Detect which cell encompasses the target text, then output its (x, y) center coordinate. 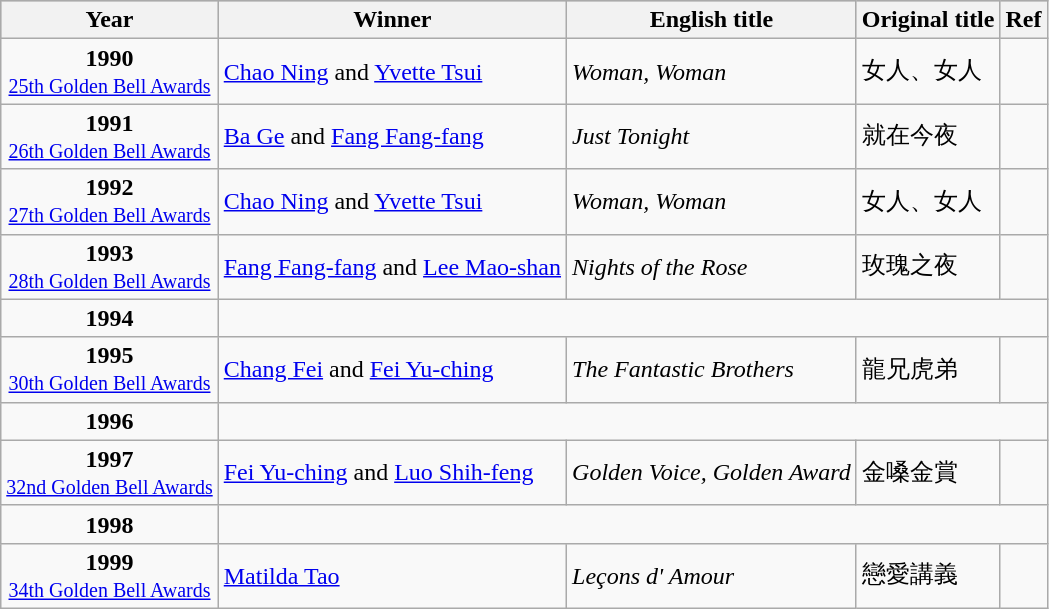
1998 (110, 524)
1999 34th Golden Bell Awards (110, 576)
Just Tonight (712, 136)
Golden Voice, Golden Award (712, 472)
Matilda Tao (392, 576)
就在今夜 (928, 136)
1995 30th Golden Bell Awards (110, 370)
Fang Fang-fang and Lee Mao-shan (392, 266)
玫瑰之夜 (928, 266)
English title (712, 20)
1991 26th Golden Bell Awards (110, 136)
龍兄虎弟 (928, 370)
Fei Yu-ching and Luo Shih-feng (392, 472)
金嗓金賞 (928, 472)
Nights of the Rose (712, 266)
1992 27th Golden Bell Awards (110, 202)
1996 (110, 421)
1993 28th Golden Bell Awards (110, 266)
Year (110, 20)
Original title (928, 20)
1990 25th Golden Bell Awards (110, 72)
Winner (392, 20)
1997 32nd Golden Bell Awards (110, 472)
Chang Fei and Fei Yu-ching (392, 370)
1994 (110, 318)
Ref (1024, 20)
Ba Ge and Fang Fang-fang (392, 136)
戀愛講義 (928, 576)
Leçons d' Amour (712, 576)
The Fantastic Brothers (712, 370)
